Identify which cell holds the provided text, then report its [X, Y] central coordinate. 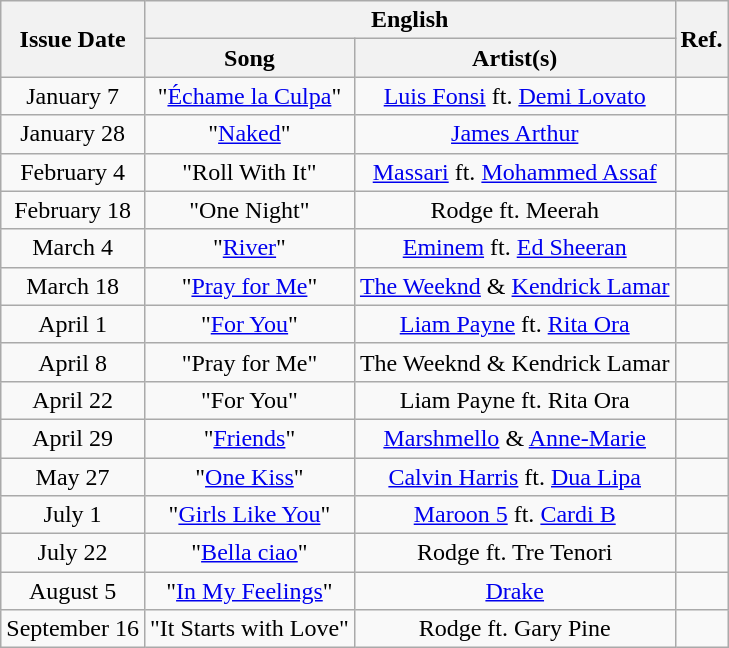
January 28 [73, 134]
"Roll With It" [249, 172]
March 4 [73, 248]
"Girls Like You" [249, 515]
Drake [514, 591]
"In My Feelings" [249, 591]
Rodge ft. Gary Pine [514, 629]
Rodge ft. Meerah [514, 210]
April 8 [73, 362]
Massari ft. Mohammed Assaf [514, 172]
January 7 [73, 96]
Ref. [702, 39]
February 4 [73, 172]
"River" [249, 248]
May 27 [73, 477]
Rodge ft. Tre Tenori [514, 553]
September 16 [73, 629]
Calvin Harris ft. Dua Lipa [514, 477]
"Échame la Culpa" [249, 96]
Issue Date [73, 39]
April 29 [73, 438]
Artist(s) [514, 58]
Song [249, 58]
English [410, 20]
August 5 [73, 591]
"Bella ciao" [249, 553]
March 18 [73, 286]
Eminem ft. Ed Sheeran [514, 248]
"Friends" [249, 438]
Maroon 5 ft. Cardi B [514, 515]
James Arthur [514, 134]
Luis Fonsi ft. Demi Lovato [514, 96]
"One Kiss" [249, 477]
"One Night" [249, 210]
February 18 [73, 210]
April 1 [73, 324]
"Naked" [249, 134]
Marshmello & Anne-Marie [514, 438]
July 1 [73, 515]
April 22 [73, 400]
July 22 [73, 553]
"It Starts with Love" [249, 629]
